Output the [X, Y] coordinate of the center of the cell containing the given text.  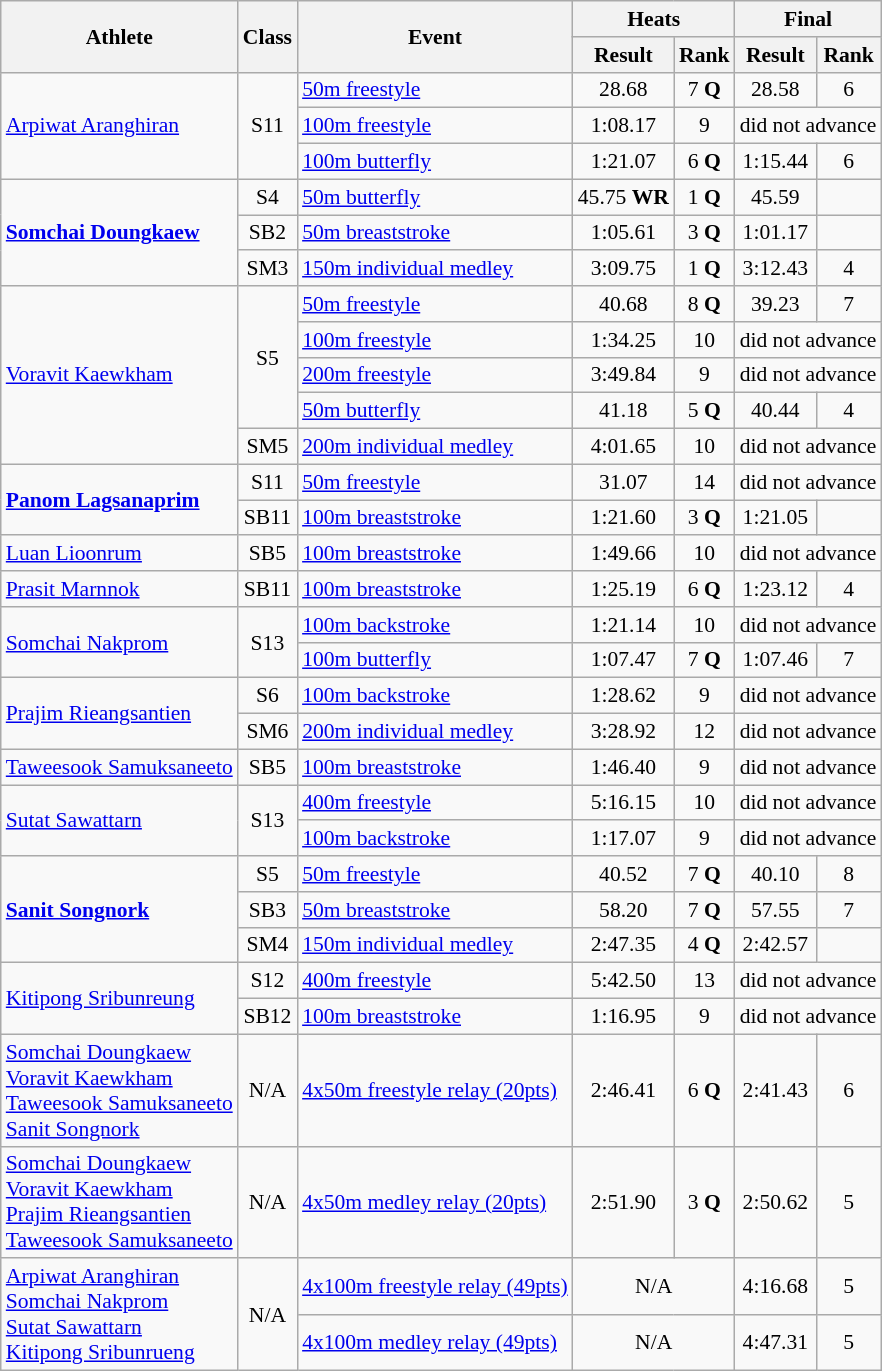
Somchai Doungkaew Voravit Kaewkham Prajim Rieangsantien Taweesook Samuksaneeto [120, 1202]
S6 [268, 696]
Sanit Songnork [120, 910]
8 Q [704, 304]
5 Q [704, 411]
S4 [268, 197]
2:46.41 [624, 1090]
1:21.14 [624, 625]
28.68 [624, 90]
1:23.12 [776, 589]
12 [704, 732]
Heats [654, 19]
4:16.68 [776, 1287]
4:01.65 [624, 447]
1:07.47 [624, 660]
Event [435, 36]
1:34.25 [624, 340]
Prajim Rieangsantien [120, 714]
Arpiwat Aranghiran [120, 126]
39.23 [776, 304]
2:51.90 [624, 1202]
Class [268, 36]
1:25.19 [624, 589]
1:01.17 [776, 233]
1:05.61 [624, 233]
1:08.17 [624, 126]
3:49.84 [624, 375]
40.10 [776, 874]
SM6 [268, 732]
5:42.50 [624, 981]
1:17.07 [624, 839]
Final [808, 19]
SB2 [268, 233]
40.52 [624, 874]
1:07.46 [776, 660]
1:28.62 [624, 696]
58.20 [624, 910]
1:21.07 [624, 162]
Sutat Sawattarn [120, 820]
45.75 WR [624, 197]
Taweesook Samuksaneeto [120, 767]
SM4 [268, 945]
4 Q [704, 945]
1:16.95 [624, 1017]
40.68 [624, 304]
1:49.66 [624, 554]
2:42.57 [776, 945]
2:47.35 [624, 945]
SB3 [268, 910]
4x50m freestyle relay (20pts) [435, 1090]
Kitipong Sribunreung [120, 998]
Panom Lagsanaprim [120, 500]
Luan Lioonrum [120, 554]
SM5 [268, 447]
Somchai Doungkaew [120, 232]
1:21.05 [776, 518]
1:46.40 [624, 767]
57.55 [776, 910]
2:41.43 [776, 1090]
3:28.92 [624, 732]
4x100m freestyle relay (49pts) [435, 1287]
S12 [268, 981]
Voravit Kaewkham [120, 375]
14 [704, 482]
3:12.43 [776, 269]
31.07 [624, 482]
2:50.62 [776, 1202]
41.18 [624, 411]
4x100m medley relay (49pts) [435, 1343]
4:47.31 [776, 1343]
1:15.44 [776, 162]
13 [704, 981]
1:21.60 [624, 518]
5:16.15 [624, 803]
Somchai Doungkaew Voravit Kaewkham Taweesook Samuksaneeto Sanit Songnork [120, 1090]
45.59 [776, 197]
4x50m medley relay (20pts) [435, 1202]
3:09.75 [624, 269]
200m freestyle [435, 375]
SB12 [268, 1017]
Somchai Nakprom [120, 642]
Prasit Marnnok [120, 589]
8 [848, 874]
28.58 [776, 90]
SM3 [268, 269]
Arpiwat Aranghiran Somchai Nakprom Sutat Sawattarn Kitipong Sribunrueng [120, 1315]
Athlete [120, 36]
40.44 [776, 411]
